Return [X, Y] of the center of cell containing provided text 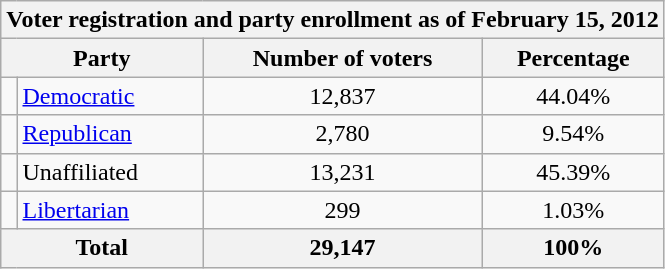
12,837 [343, 96]
Libertarian [110, 210]
Unaffiliated [110, 172]
299 [343, 210]
9.54% [573, 134]
45.39% [573, 172]
44.04% [573, 96]
Democratic [110, 96]
1.03% [573, 210]
Voter registration and party enrollment as of February 15, 2012 [332, 20]
Percentage [573, 58]
Party [102, 58]
13,231 [343, 172]
Republican [110, 134]
2,780 [343, 134]
Total [102, 248]
100% [573, 248]
29,147 [343, 248]
Number of voters [343, 58]
